From the cell containing the given text, extract its center point as [X, Y] coordinate. 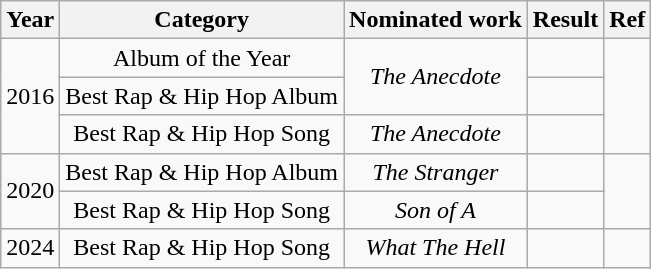
Category [202, 20]
Nominated work [436, 20]
What The Hell [436, 248]
Son of A [436, 210]
The Stranger [436, 172]
Ref [628, 20]
2016 [30, 96]
Result [565, 20]
2020 [30, 191]
Album of the Year [202, 58]
2024 [30, 248]
Year [30, 20]
